Pinpoint the cell where the given text exists, returning its [X, Y] midpoint coordinate. 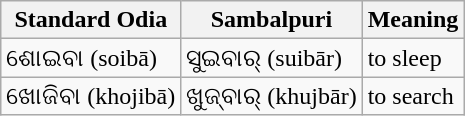
to sleep [413, 58]
Standard Odia [91, 20]
to search [413, 96]
ଖୁଜ୍‌ବାର୍ (khujbār) [272, 96]
ସୁଇବାର୍ (suibār) [272, 58]
ଶୋଇବା (soibā) [91, 58]
ଖୋଜିବା (khojibā) [91, 96]
Meaning [413, 20]
Sambalpuri [272, 20]
